Determine the (x, y) coordinate at the center of the cell enclosing the given text.  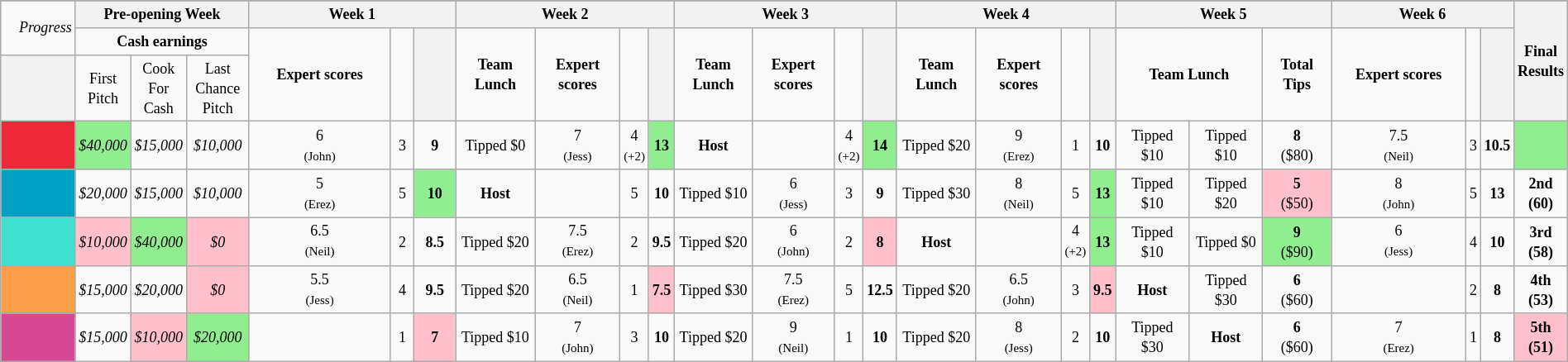
12.5 (880, 289)
8.5 (435, 241)
8(Neil) (1019, 193)
5.5(Jess) (319, 289)
7 (435, 337)
7(Jess) (577, 145)
5($50) (1297, 193)
7(Erez) (1399, 337)
8(John) (1399, 193)
9(Erez) (1019, 145)
9(Neil) (793, 337)
10.5 (1497, 145)
8($80) (1297, 145)
Week 3 (786, 15)
Week 2 (566, 15)
Pre-opening Week (162, 15)
Week 6 (1422, 15)
14 (880, 145)
Week 5 (1224, 15)
8(Jess) (1019, 337)
7.5(Neil) (1399, 145)
Cash earnings (162, 41)
First Pitch (103, 88)
Cook For Cash (159, 88)
4th(53) (1542, 289)
5th(51) (1542, 337)
6.5(John) (1019, 289)
5(Erez) (319, 193)
7(John) (577, 337)
3rd(58) (1542, 241)
Last Chance Pitch (218, 88)
Week 4 (1006, 15)
Progress (38, 28)
Total Tips (1297, 74)
9($90) (1297, 241)
7.5 (662, 289)
2nd(60) (1542, 193)
Final Results (1542, 61)
Week 1 (352, 15)
